Capture the cell that displays the provided text and extract its (x, y) central coordinate. 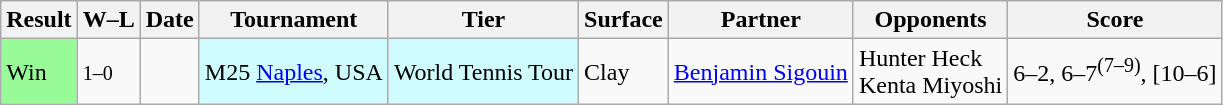
Win (39, 72)
W–L (108, 20)
Tournament (294, 20)
6–2, 6–7(7–9), [10–6] (1115, 72)
Clay (624, 72)
Partner (760, 20)
Surface (624, 20)
Benjamin Sigouin (760, 72)
Score (1115, 20)
Result (39, 20)
1–0 (108, 72)
Opponents (930, 20)
Date (170, 20)
Tier (483, 20)
M25 Naples, USA (294, 72)
World Tennis Tour (483, 72)
Hunter Heck Kenta Miyoshi (930, 72)
